Search for the cell housing the specified text and yield its (x, y) center coordinate. 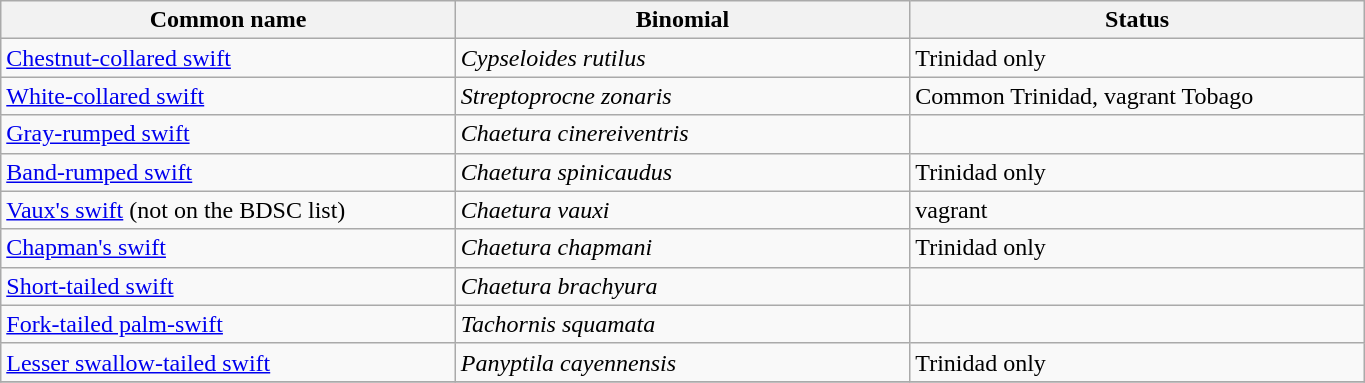
Lesser swallow-tailed swift (228, 362)
Status (1138, 20)
Common name (228, 20)
Streptoprocne zonaris (682, 96)
Gray-rumped swift (228, 134)
Tachornis squamata (682, 324)
Common Trinidad, vagrant Tobago (1138, 96)
Chaetura chapmani (682, 248)
Short-tailed swift (228, 286)
Chaetura spinicaudus (682, 172)
Chaetura vauxi (682, 210)
Binomial (682, 20)
Panyptila cayennensis (682, 362)
Cypseloides rutilus (682, 58)
Chaetura cinereiventris (682, 134)
Band-rumped swift (228, 172)
vagrant (1138, 210)
Fork-tailed palm-swift (228, 324)
Chestnut-collared swift (228, 58)
Vaux's swift (not on the BDSC list) (228, 210)
White-collared swift (228, 96)
Chapman's swift (228, 248)
Chaetura brachyura (682, 286)
